Extract the [X, Y] coordinate from the center of the cell holding the provided text.  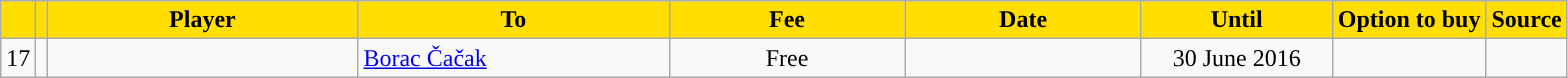
30 June 2016 [1236, 58]
Option to buy [1409, 20]
Fee [787, 20]
17 [18, 58]
Source [1526, 20]
Until [1236, 20]
Free [787, 58]
Player [202, 20]
Date [1023, 20]
Borac Čačak [514, 58]
To [514, 20]
